Scan for the cell matching the given text and deliver its [x, y] coordinate at center. 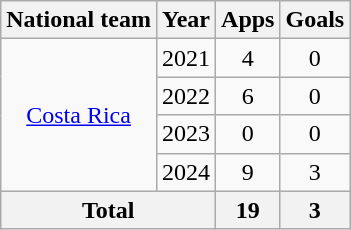
Costa Rica [79, 115]
2021 [186, 58]
National team [79, 20]
Total [108, 210]
9 [248, 172]
6 [248, 96]
Apps [248, 20]
2024 [186, 172]
19 [248, 210]
4 [248, 58]
2023 [186, 134]
2022 [186, 96]
Year [186, 20]
Goals [315, 20]
